Identify which cell holds the provided text, then report its (x, y) central coordinate. 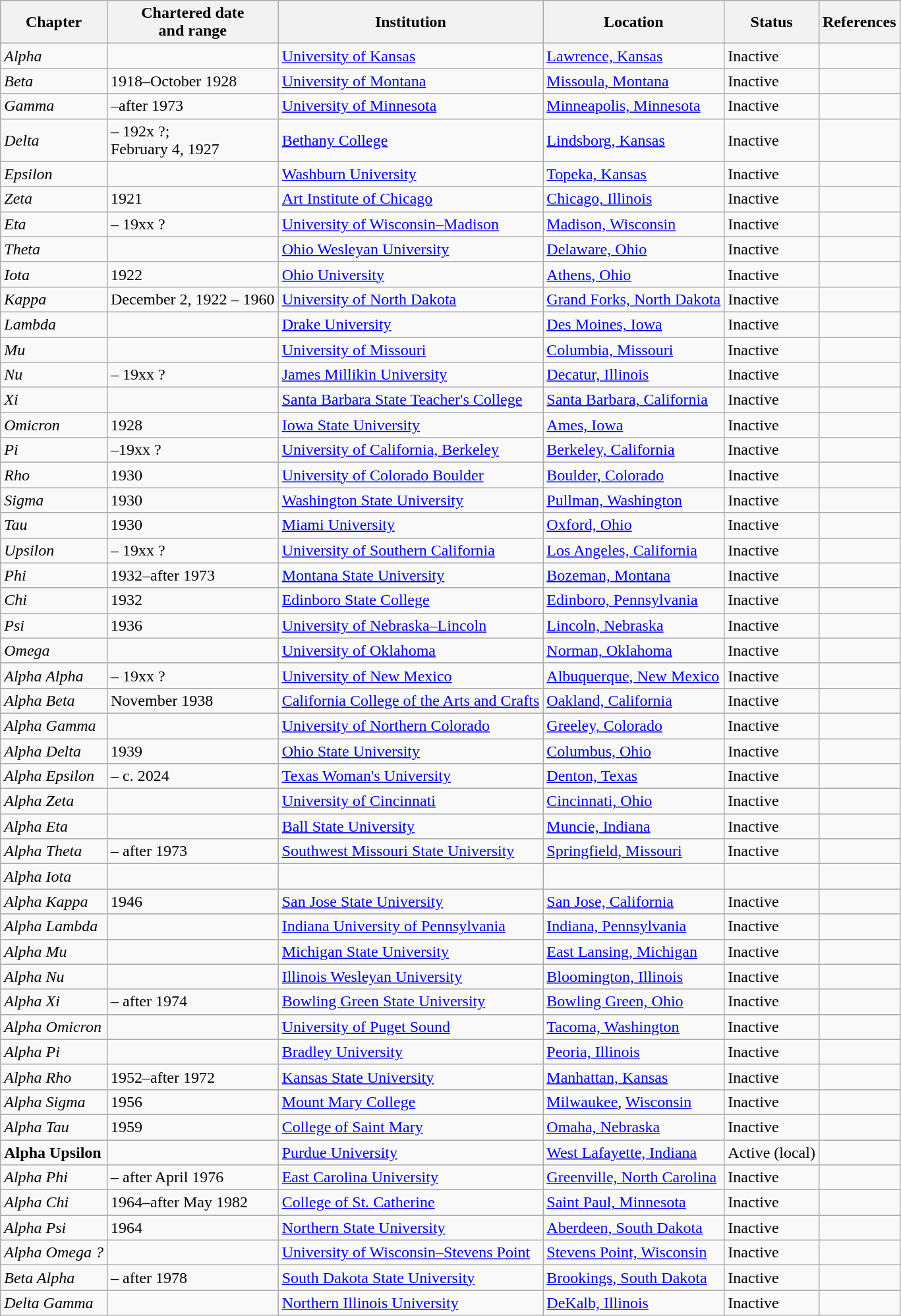
1928 (192, 425)
University of New Mexico (411, 675)
Iowa State University (411, 425)
Chartered dateand range (192, 22)
University of Cincinnati (411, 801)
1939 (192, 751)
Kappa (54, 299)
1964 (192, 1228)
Sigma (54, 500)
Saint Paul, Minnesota (634, 1203)
– after 1974 (192, 1002)
University of Montana (411, 81)
University of North Dakota (411, 299)
University of Oklahoma (411, 650)
References (859, 22)
Nu (54, 375)
Mount Mary College (411, 1102)
– after April 1976 (192, 1178)
Epsilon (54, 174)
Stevens Point, Wisconsin (634, 1253)
– after 1978 (192, 1278)
University of Puget Sound (411, 1027)
Status (772, 22)
Phi (54, 575)
Muncie, Indiana (634, 826)
Alpha Kappa (54, 901)
Bloomington, Illinois (634, 977)
Lincoln, Nebraska (634, 625)
Alpha Phi (54, 1178)
– 192x ?;February 4, 1927 (192, 140)
Peoria, Illinois (634, 1052)
Chapter (54, 22)
Indiana, Pennsylvania (634, 927)
Mu (54, 350)
Omaha, Nebraska (634, 1127)
Alpha Zeta (54, 801)
Berkeley, California (634, 450)
Washington State University (411, 500)
Alpha Mu (54, 952)
Texas Woman's University (411, 776)
Norman, Oklahoma (634, 650)
South Dakota State University (411, 1278)
Brookings, South Dakota (634, 1278)
Minneapolis, Minnesota (634, 106)
Milwaukee, Wisconsin (634, 1102)
Greenville, North Carolina (634, 1178)
Alpha Psi (54, 1228)
Santa Barbara State Teacher's College (411, 400)
Northern State University (411, 1228)
Columbus, Ohio (634, 751)
San Jose, California (634, 901)
Alpha Iota (54, 876)
Denton, Texas (634, 776)
Decatur, Illinois (634, 375)
Zeta (54, 199)
San Jose State University (411, 901)
Michigan State University (411, 952)
Northern Illinois University (411, 1303)
Ohio Wesleyan University (411, 249)
Alpha Omicron (54, 1027)
Cincinnati, Ohio (634, 801)
Aberdeen, South Dakota (634, 1228)
Montana State University (411, 575)
Delaware, Ohio (634, 249)
Omicron (54, 425)
Alpha Gamma (54, 726)
Santa Barbara, California (634, 400)
Alpha Sigma (54, 1102)
University of Wisconsin–Madison (411, 224)
Washburn University (411, 174)
Indiana University of Pennsylvania (411, 927)
– after 1973 (192, 851)
1952–after 1972 (192, 1077)
Ohio University (411, 274)
Pi (54, 450)
1918–October 1928 (192, 81)
Bowling Green State University (411, 1002)
Des Moines, Iowa (634, 324)
University of California, Berkeley (411, 450)
1956 (192, 1102)
Southwest Missouri State University (411, 851)
Alpha Eta (54, 826)
Edinboro, Pennsylvania (634, 600)
Delta Gamma (54, 1303)
Edinboro State College (411, 600)
1932 (192, 600)
Tacoma, Washington (634, 1027)
Bowling Green, Ohio (634, 1002)
Bethany College (411, 140)
Bradley University (411, 1052)
Theta (54, 249)
University of Missouri (411, 350)
Alpha Xi (54, 1002)
–19xx ? (192, 450)
November 1938 (192, 701)
1946 (192, 901)
Alpha Omega ? (54, 1253)
Upsilon (54, 550)
Psi (54, 625)
1936 (192, 625)
Xi (54, 400)
Alpha Tau (54, 1127)
DeKalb, Illinois (634, 1303)
West Lafayette, Indiana (634, 1153)
Missoula, Montana (634, 81)
Oakland, California (634, 701)
College of Saint Mary (411, 1127)
Alpha Upsilon (54, 1153)
Illinois Wesleyan University (411, 977)
Purdue University (411, 1153)
University of Kansas (411, 56)
Topeka, Kansas (634, 174)
Albuquerque, New Mexico (634, 675)
University of Minnesota (411, 106)
Alpha Delta (54, 751)
1959 (192, 1127)
Lindsborg, Kansas (634, 140)
Miami University (411, 525)
Los Angeles, California (634, 550)
Lambda (54, 324)
1921 (192, 199)
Boulder, Colorado (634, 475)
Alpha Chi (54, 1203)
University of Southern California (411, 550)
Beta (54, 81)
Bozeman, Montana (634, 575)
Ohio State University (411, 751)
Delta (54, 140)
Ball State University (411, 826)
Location (634, 22)
College of St. Catherine (411, 1203)
Athens, Ohio (634, 274)
University of Wisconsin–Stevens Point (411, 1253)
Drake University (411, 324)
Chi (54, 600)
Art Institute of Chicago (411, 199)
Alpha (54, 56)
Grand Forks, North Dakota (634, 299)
Omega (54, 650)
Alpha Pi (54, 1052)
James Millikin University (411, 375)
December 2, 1922 – 1960 (192, 299)
–after 1973 (192, 106)
University of Northern Colorado (411, 726)
Kansas State University (411, 1077)
Springfield, Missouri (634, 851)
1922 (192, 274)
– c. 2024 (192, 776)
Greeley, Colorado (634, 726)
University of Colorado Boulder (411, 475)
Lawrence, Kansas (634, 56)
Gamma (54, 106)
Madison, Wisconsin (634, 224)
Tau (54, 525)
East Lansing, Michigan (634, 952)
Chicago, Illinois (634, 199)
Manhattan, Kansas (634, 1077)
Institution (411, 22)
California College of the Arts and Crafts (411, 701)
University of Nebraska–Lincoln (411, 625)
Alpha Nu (54, 977)
Oxford, Ohio (634, 525)
Ames, Iowa (634, 425)
Alpha Theta (54, 851)
Pullman, Washington (634, 500)
Alpha Epsilon (54, 776)
Active (local) (772, 1153)
Rho (54, 475)
Columbia, Missouri (634, 350)
1964–after May 1982 (192, 1203)
Iota (54, 274)
Alpha Rho (54, 1077)
Alpha Lambda (54, 927)
Beta Alpha (54, 1278)
East Carolina University (411, 1178)
1932–after 1973 (192, 575)
Alpha Beta (54, 701)
Alpha Alpha (54, 675)
Eta (54, 224)
